Detect which cell encompasses the target text, then output its (x, y) center coordinate. 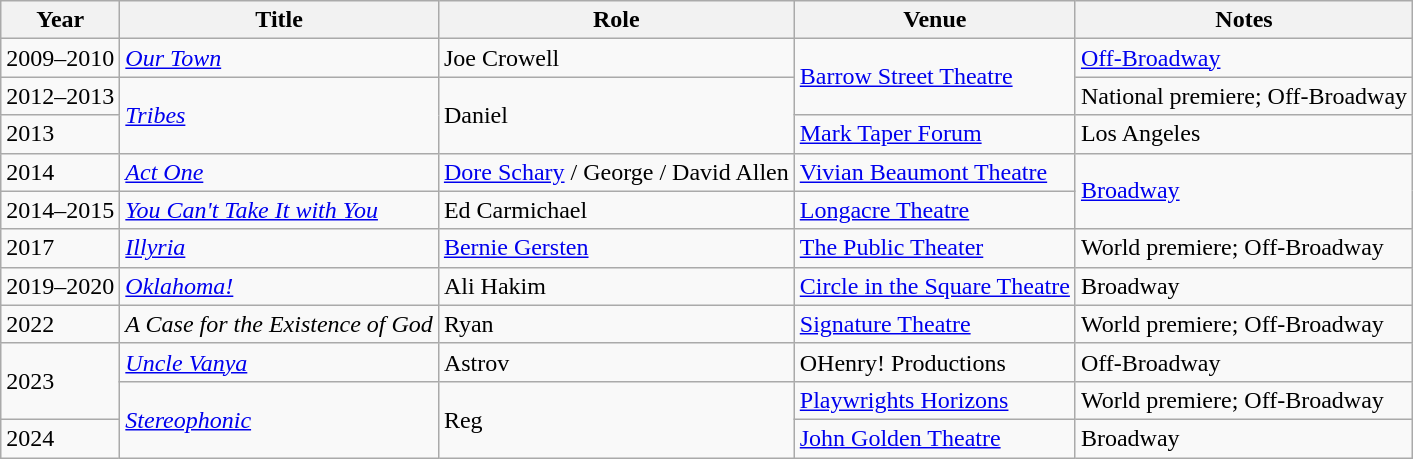
Bernie Gersten (616, 248)
Title (280, 20)
Vivian Beaumont Theatre (934, 172)
Role (616, 20)
2012–2013 (60, 96)
2014 (60, 172)
Notes (1244, 20)
Year (60, 20)
Illyria (280, 248)
Act One (280, 172)
Reg (616, 419)
National premiere; Off-Broadway (1244, 96)
Venue (934, 20)
The Public Theater (934, 248)
Ed Carmichael (616, 210)
Playwrights Horizons (934, 400)
John Golden Theatre (934, 438)
2024 (60, 438)
Joe Crowell (616, 58)
2023 (60, 381)
Mark Taper Forum (934, 134)
2019–2020 (60, 286)
2014–2015 (60, 210)
Barrow Street Theatre (934, 77)
Los Angeles (1244, 134)
You Can't Take It with You (280, 210)
Dore Schary / George / David Allen (616, 172)
Longacre Theatre (934, 210)
Signature Theatre (934, 324)
Astrov (616, 362)
Circle in the Square Theatre (934, 286)
Tribes (280, 115)
Our Town (280, 58)
2009–2010 (60, 58)
Ryan (616, 324)
A Case for the Existence of God (280, 324)
Oklahoma! (280, 286)
Uncle Vanya (280, 362)
2017 (60, 248)
Ali Hakim (616, 286)
Daniel (616, 115)
2013 (60, 134)
OHenry! Productions (934, 362)
2022 (60, 324)
Stereophonic (280, 419)
